Find where the given text appears and provide that cell's center as [x, y] coordinate. 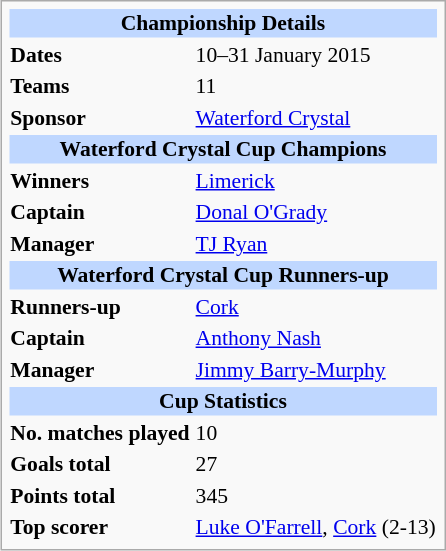
Championship Details [223, 23]
Teams [100, 86]
27 [316, 464]
TJ Ryan [316, 243]
11 [316, 86]
Cup Statistics [223, 401]
Sponsor [100, 117]
No. matches played [100, 432]
Luke O'Farrell, Cork (2-13) [316, 527]
Waterford Crystal Cup Runners-up [223, 275]
Donal O'Grady [316, 212]
Limerick [316, 180]
Waterford Crystal Cup Champions [223, 149]
Goals total [100, 464]
Dates [100, 54]
Top scorer [100, 527]
Anthony Nash [316, 338]
Cork [316, 306]
Points total [100, 495]
10 [316, 432]
Jimmy Barry-Murphy [316, 369]
345 [316, 495]
10–31 January 2015 [316, 54]
Waterford Crystal [316, 117]
Winners [100, 180]
Runners-up [100, 306]
